Provide the (x, y) coordinate of the cell's center where the given text is located.  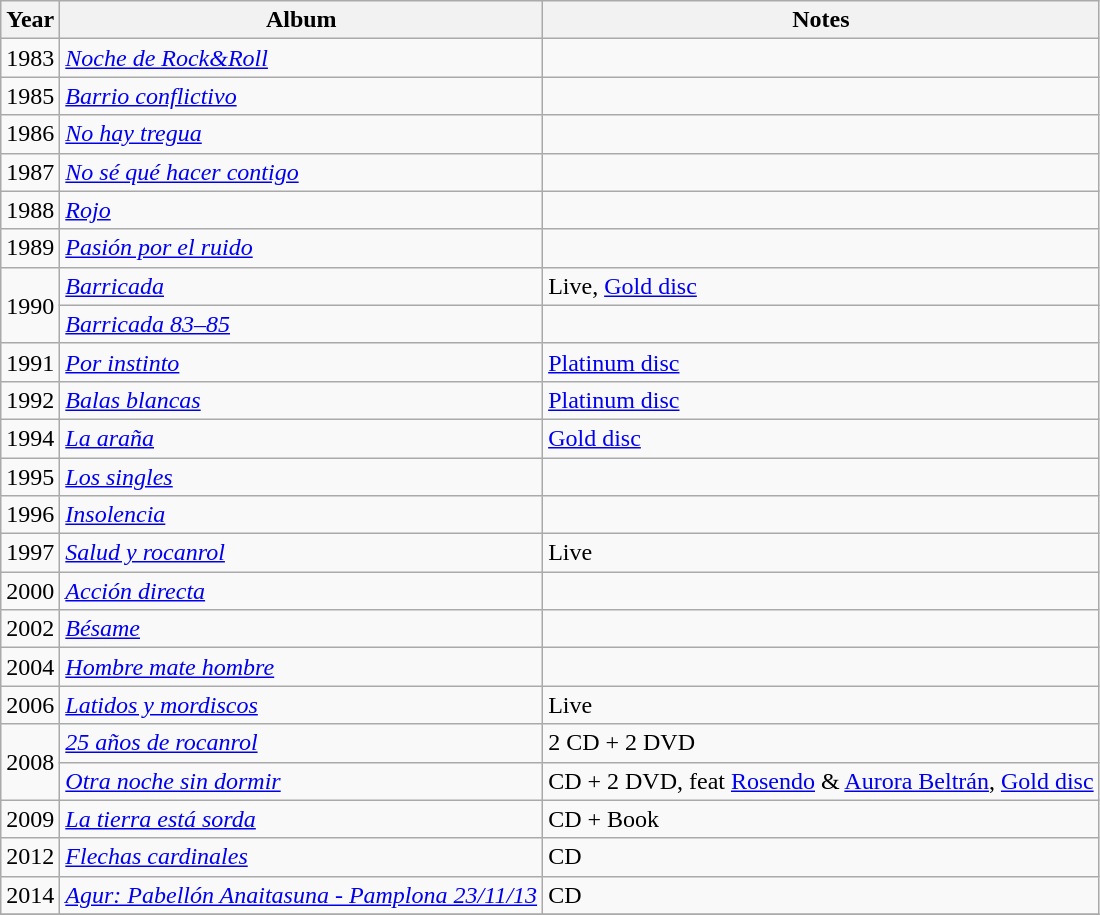
Pasión por el ruido (302, 248)
Latidos y mordiscos (302, 705)
1992 (30, 400)
Barricada (302, 286)
1988 (30, 210)
1987 (30, 172)
La araña (302, 438)
No sé qué hacer contigo (302, 172)
1995 (30, 477)
Hombre mate hombre (302, 667)
Live, Gold disc (822, 286)
CD + Book (822, 819)
Barrio conflictivo (302, 96)
2006 (30, 705)
Por instinto (302, 362)
Bésame (302, 629)
2009 (30, 819)
Balas blancas (302, 400)
2014 (30, 895)
CD + 2 DVD, feat Rosendo & Aurora Beltrán, Gold disc (822, 781)
2008 (30, 762)
Rojo (302, 210)
2012 (30, 857)
1989 (30, 248)
1997 (30, 553)
Noche de Rock&Roll (302, 58)
2002 (30, 629)
1996 (30, 515)
Year (30, 20)
2004 (30, 667)
1986 (30, 134)
Notes (822, 20)
Salud y rocanrol (302, 553)
Acción directa (302, 591)
1991 (30, 362)
La tierra está sorda (302, 819)
1985 (30, 96)
Album (302, 20)
Los singles (302, 477)
25 años de rocanrol (302, 743)
Gold disc (822, 438)
No hay tregua (302, 134)
1990 (30, 305)
2000 (30, 591)
Flechas cardinales (302, 857)
Insolencia (302, 515)
1983 (30, 58)
1994 (30, 438)
Agur: Pabellón Anaitasuna - Pamplona 23/11/13 (302, 895)
2 CD + 2 DVD (822, 743)
Otra noche sin dormir (302, 781)
Barricada 83–85 (302, 324)
